Scan for the cell matching the given text and deliver its [x, y] coordinate at center. 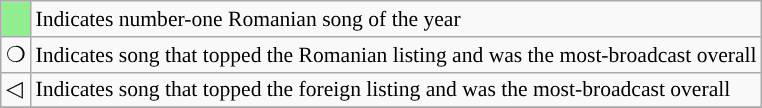
Indicates song that topped the Romanian listing and was the most-broadcast overall [396, 55]
◁ [16, 90]
❍ [16, 55]
Indicates number-one Romanian song of the year [396, 19]
Indicates song that topped the foreign listing and was the most-broadcast overall [396, 90]
